Extract the [x, y] coordinate from the center of the cell holding the provided text.  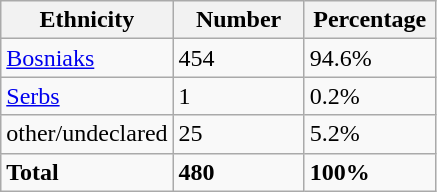
454 [238, 58]
1 [238, 96]
Serbs [87, 96]
Bosniaks [87, 58]
94.6% [370, 58]
5.2% [370, 134]
0.2% [370, 96]
25 [238, 134]
480 [238, 172]
Total [87, 172]
Ethnicity [87, 20]
Percentage [370, 20]
other/undeclared [87, 134]
Number [238, 20]
100% [370, 172]
